Scan for the cell matching the given text and deliver its (x, y) coordinate at center. 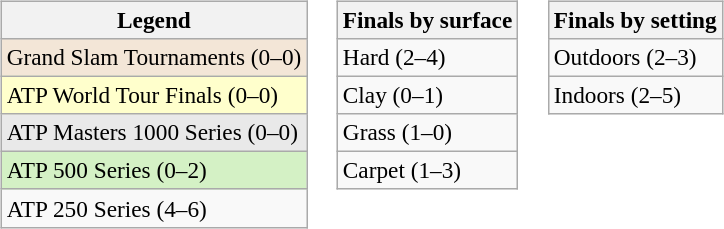
Legend (154, 20)
ATP Masters 1000 Series (0–0) (154, 133)
ATP World Tour Finals (0–0) (154, 95)
Finals by surface (427, 20)
Hard (2–4) (427, 57)
Grass (1–0) (427, 133)
ATP 250 Series (4–6) (154, 208)
Clay (0–1) (427, 95)
Indoors (2–5) (635, 95)
Outdoors (2–3) (635, 57)
ATP 500 Series (0–2) (154, 171)
Grand Slam Tournaments (0–0) (154, 57)
Finals by setting (635, 20)
Carpet (1–3) (427, 171)
